Detect which cell encompasses the target text, then output its (x, y) center coordinate. 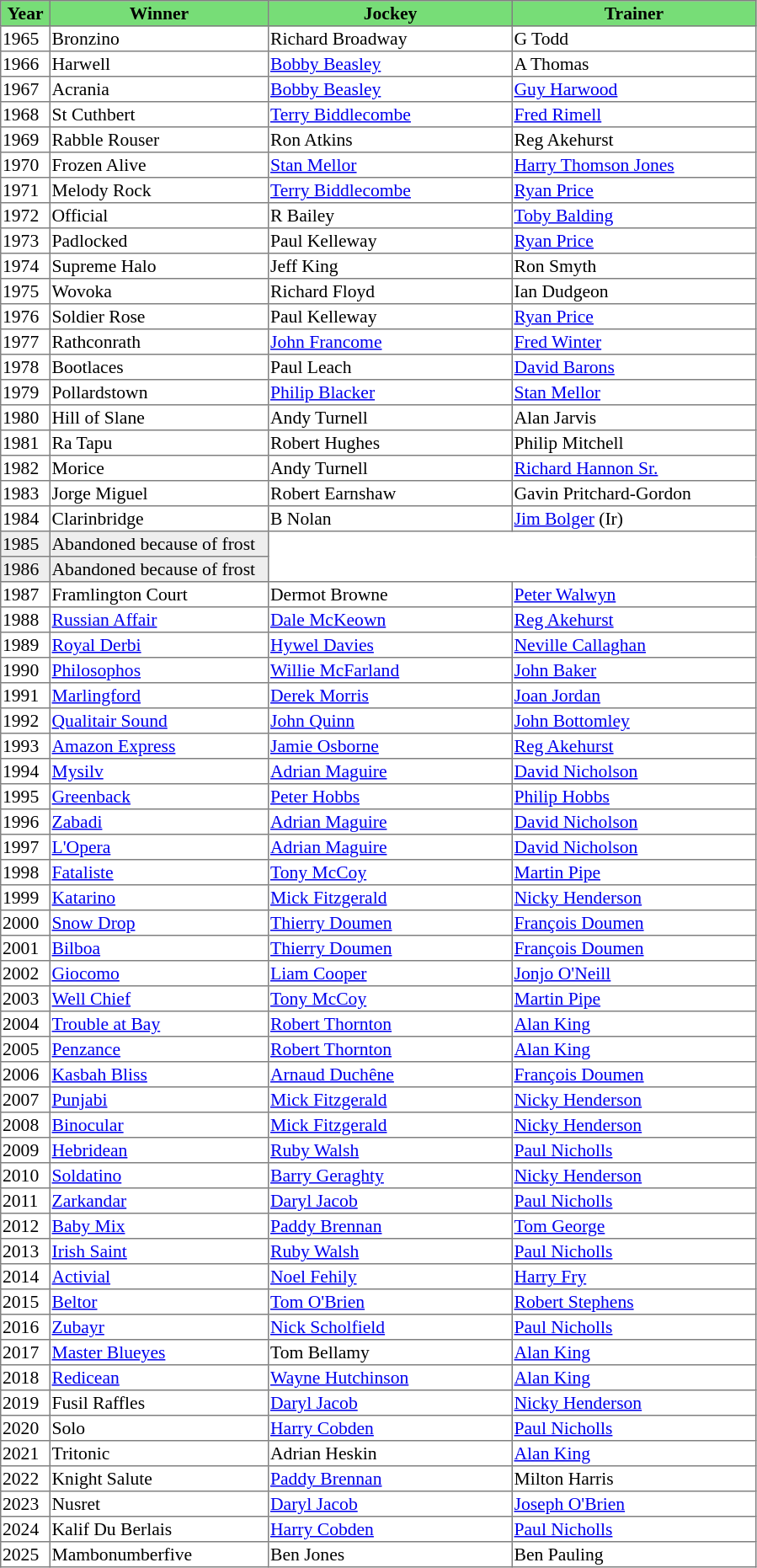
Jorge Miguel (159, 493)
St Cuthbert (159, 115)
2011 (25, 1201)
1976 (25, 317)
Zubayr (159, 1327)
1992 (25, 721)
Jim Bolger (Ir) (634, 519)
1989 (25, 645)
1991 (25, 696)
G Todd (634, 39)
Fusil Raffles (159, 1403)
2008 (25, 1125)
Ron Atkins (391, 140)
1971 (25, 190)
Soldier Rose (159, 317)
1982 (25, 468)
Philosophos (159, 670)
Noel Fehily (391, 1277)
Jeff King (391, 266)
A Thomas (634, 64)
2022 (25, 1479)
Beltor (159, 1302)
R Bailey (391, 216)
Bootlaces (159, 367)
1986 (25, 569)
1983 (25, 493)
Fred Rimell (634, 115)
Joan Jordan (634, 696)
1979 (25, 392)
Neville Callaghan (634, 645)
John Quinn (391, 721)
1969 (25, 140)
Soldatino (159, 1176)
Well Chief (159, 999)
2021 (25, 1453)
2007 (25, 1100)
Amazon Express (159, 746)
2000 (25, 923)
1978 (25, 367)
Punjabi (159, 1100)
Philip Hobbs (634, 797)
1995 (25, 797)
Knight Salute (159, 1479)
Royal Derbi (159, 645)
1988 (25, 620)
Bilboa (159, 948)
Giocomo (159, 973)
Tritonic (159, 1453)
Binocular (159, 1125)
2020 (25, 1428)
Richard Broadway (391, 39)
Activial (159, 1277)
Fred Winter (634, 342)
Tom Bellamy (391, 1352)
Ra Tapu (159, 443)
2005 (25, 1049)
Tom George (634, 1226)
Willie McFarland (391, 670)
Greenback (159, 797)
Robert Earnshaw (391, 493)
Ron Smyth (634, 266)
Marlingford (159, 696)
Mambonumberfive (159, 1555)
Fataliste (159, 872)
1972 (25, 216)
Jockey (391, 13)
Rathconrath (159, 342)
Snow Drop (159, 923)
B Nolan (391, 519)
Robert Hughes (391, 443)
Supreme Halo (159, 266)
Peter Hobbs (391, 797)
Qualitair Sound (159, 721)
Trouble at Bay (159, 1024)
Jamie Osborne (391, 746)
2024 (25, 1529)
1966 (25, 64)
Harry Thomson Jones (634, 165)
Redicean (159, 1378)
Trainer (634, 13)
Framlington Court (159, 595)
2013 (25, 1251)
Winner (159, 13)
Joseph O'Brien (634, 1504)
1980 (25, 418)
Rabble Rouser (159, 140)
2004 (25, 1024)
David Barons (634, 367)
Russian Affair (159, 620)
1994 (25, 771)
1985 (25, 544)
Zabadi (159, 822)
2016 (25, 1327)
2025 (25, 1555)
Liam Cooper (391, 973)
John Bottomley (634, 721)
Wayne Hutchinson (391, 1378)
Ian Dudgeon (634, 291)
Paul Leach (391, 367)
1975 (25, 291)
1974 (25, 266)
2017 (25, 1352)
Adrian Heskin (391, 1453)
1981 (25, 443)
1987 (25, 595)
Richard Floyd (391, 291)
2019 (25, 1403)
Clarinbridge (159, 519)
Morice (159, 468)
Ben Pauling (634, 1555)
John Baker (634, 670)
Dermot Browne (391, 595)
Hebridean (159, 1150)
2012 (25, 1226)
2014 (25, 1277)
Harry Fry (634, 1277)
Year (25, 13)
2018 (25, 1378)
1997 (25, 847)
1993 (25, 746)
Jonjo O'Neill (634, 973)
Mysilv (159, 771)
2015 (25, 1302)
Gavin Pritchard-Gordon (634, 493)
Toby Balding (634, 216)
Alan Jarvis (634, 418)
1998 (25, 872)
1965 (25, 39)
1990 (25, 670)
Dale McKeown (391, 620)
Arnaud Duchêne (391, 1075)
1996 (25, 822)
2010 (25, 1176)
Penzance (159, 1049)
Melody Rock (159, 190)
Master Blueyes (159, 1352)
2006 (25, 1075)
Official (159, 216)
Acrania (159, 89)
Katarino (159, 898)
Wovoka (159, 291)
1973 (25, 241)
2009 (25, 1150)
2003 (25, 999)
Nusret (159, 1504)
1984 (25, 519)
Hill of Slane (159, 418)
Guy Harwood (634, 89)
1970 (25, 165)
Kalif Du Berlais (159, 1529)
Peter Walwyn (634, 595)
Richard Hannon Sr. (634, 468)
Robert Stephens (634, 1302)
Nick Scholfield (391, 1327)
Derek Morris (391, 696)
1977 (25, 342)
Philip Mitchell (634, 443)
Zarkandar (159, 1201)
Hywel Davies (391, 645)
Baby Mix (159, 1226)
Irish Saint (159, 1251)
2001 (25, 948)
1999 (25, 898)
Tom O'Brien (391, 1302)
1968 (25, 115)
Solo (159, 1428)
Philip Blacker (391, 392)
Bronzino (159, 39)
2023 (25, 1504)
Padlocked (159, 241)
Ben Jones (391, 1555)
1967 (25, 89)
L'Opera (159, 847)
Harwell (159, 64)
Milton Harris (634, 1479)
Frozen Alive (159, 165)
Pollardstown (159, 392)
2002 (25, 973)
Barry Geraghty (391, 1176)
Kasbah Bliss (159, 1075)
John Francome (391, 342)
